Scan for the cell matching the given text and deliver its [X, Y] coordinate at center. 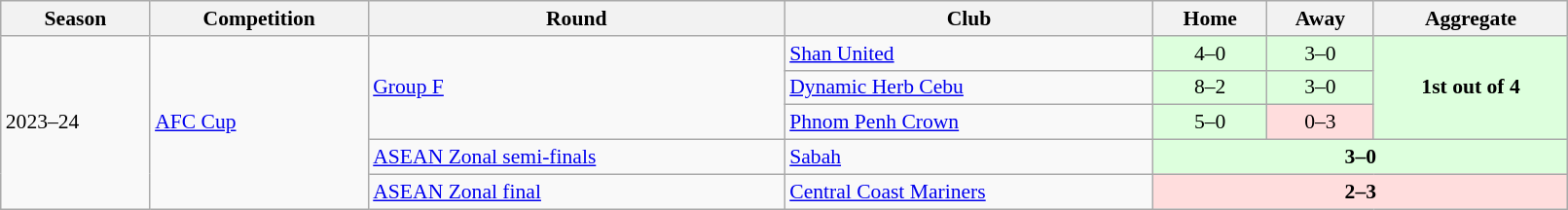
Season [76, 18]
Dynamic Herb Cebu [969, 87]
ASEAN Zonal final [576, 192]
Home [1211, 18]
Aggregate [1471, 18]
4–0 [1211, 53]
2023–24 [76, 122]
0–3 [1321, 122]
Competition [259, 18]
8–2 [1211, 87]
Away [1321, 18]
Club [969, 18]
Phnom Penh Crown [969, 122]
2–3 [1361, 192]
Round [576, 18]
Group F [576, 87]
1st out of 4 [1471, 87]
AFC Cup [259, 122]
Sabah [969, 157]
ASEAN Zonal semi-finals [576, 157]
Shan United [969, 53]
5–0 [1211, 122]
Central Coast Mariners [969, 192]
